Search for the cell housing the specified text and yield its (x, y) center coordinate. 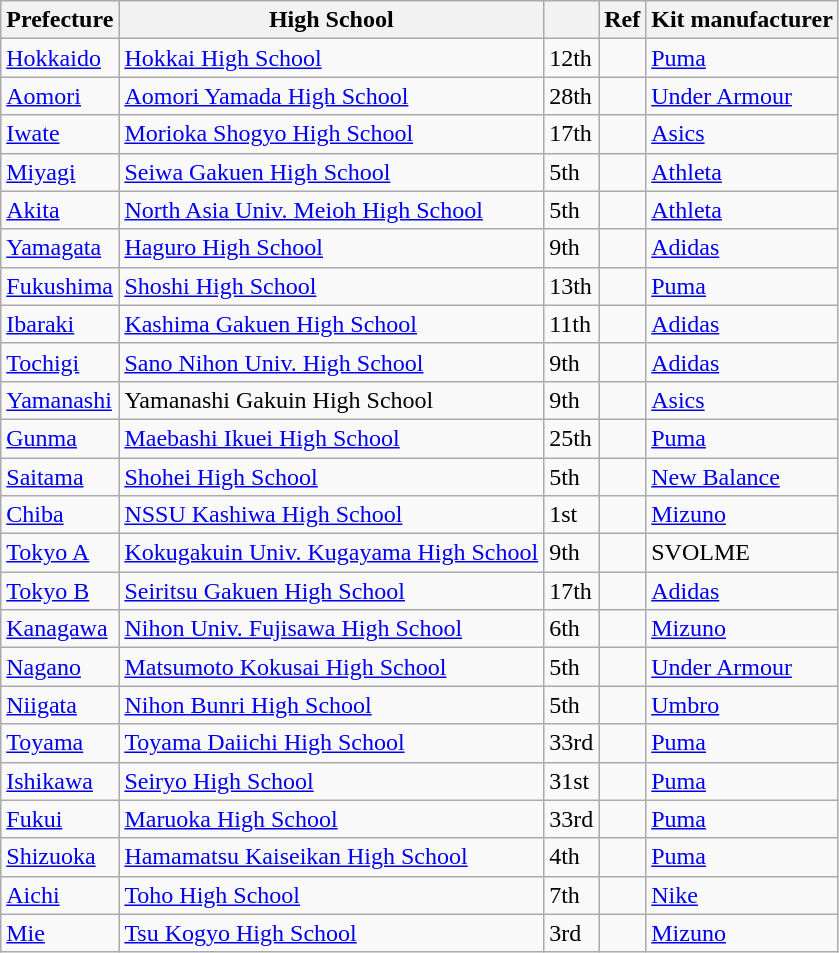
Fukushima (60, 286)
Tokyo A (60, 553)
SVOLME (742, 553)
Nike (742, 895)
Niigata (60, 705)
Prefecture (60, 20)
Tochigi (60, 362)
13th (572, 286)
Seiwa Gakuen High School (332, 172)
Ref (622, 20)
Iwate (60, 134)
Hokkai High School (332, 58)
Gunma (60, 438)
Seiritsu Gakuen High School (332, 591)
Aichi (60, 895)
Fukui (60, 819)
Kashima Gakuen High School (332, 324)
4th (572, 857)
Hokkaido (60, 58)
NSSU Kashiwa High School (332, 515)
Nihon Univ. Fujisawa High School (332, 629)
7th (572, 895)
25th (572, 438)
Aomori Yamada High School (332, 96)
Ibaraki (60, 324)
Kanagawa (60, 629)
Nihon Bunri High School (332, 705)
28th (572, 96)
Shoshi High School (332, 286)
Maebashi Ikuei High School (332, 438)
Tokyo B (60, 591)
Kit manufacturer (742, 20)
Kokugakuin Univ. Kugayama High School (332, 553)
1st (572, 515)
Yamanashi (60, 400)
High School (332, 20)
Shizuoka (60, 857)
Akita (60, 210)
Saitama (60, 477)
Toyama (60, 743)
11th (572, 324)
New Balance (742, 477)
Toyama Daiichi High School (332, 743)
Nagano (60, 667)
Haguro High School (332, 248)
Mie (60, 933)
Morioka Shogyo High School (332, 134)
Sano Nihon Univ. High School (332, 362)
12th (572, 58)
Maruoka High School (332, 819)
North Asia Univ. Meioh High School (332, 210)
Yamanashi Gakuin High School (332, 400)
Tsu Kogyo High School (332, 933)
Umbro (742, 705)
Chiba (60, 515)
Hamamatsu Kaiseikan High School (332, 857)
Shohei High School (332, 477)
31st (572, 781)
Miyagi (60, 172)
3rd (572, 933)
Ishikawa (60, 781)
Matsumoto Kokusai High School (332, 667)
Yamagata (60, 248)
6th (572, 629)
Toho High School (332, 895)
Aomori (60, 96)
Seiryo High School (332, 781)
